Return (X, Y) of the center of cell containing provided text 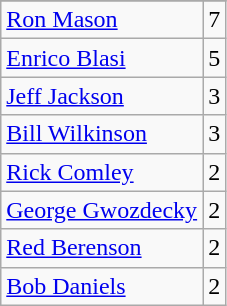
5 (214, 58)
Bob Daniels (102, 286)
Enrico Blasi (102, 58)
George Gwozdecky (102, 210)
Jeff Jackson (102, 96)
7 (214, 20)
Ron Mason (102, 20)
Rick Comley (102, 172)
Bill Wilkinson (102, 134)
Red Berenson (102, 248)
